Return the [X, Y] coordinate for the center point of the cell that contains the specified text.  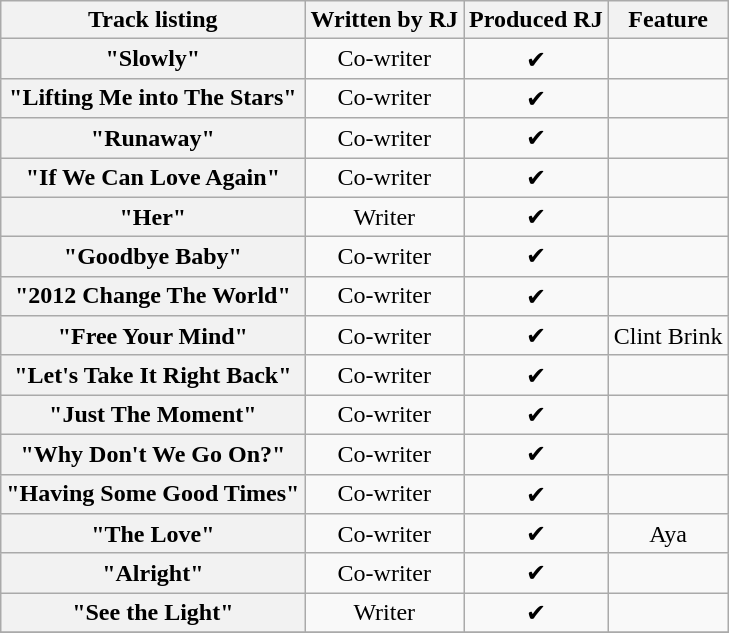
"Why Don't We Go On?" [153, 454]
"Goodbye Baby" [153, 257]
"Let's Take It Right Back" [153, 375]
"Slowly" [153, 59]
"Runaway" [153, 138]
"Free Your Mind" [153, 336]
"2012 Change The World" [153, 296]
Aya [668, 534]
Feature [668, 20]
"Having Some Good Times" [153, 494]
"Lifting Me into The Stars" [153, 98]
"Her" [153, 217]
"Alright" [153, 573]
"See the Light" [153, 613]
Written by RJ [384, 20]
Clint Brink [668, 336]
Produced RJ [536, 20]
Track listing [153, 20]
"Just The Moment" [153, 415]
"If We Can Love Again" [153, 178]
"The Love" [153, 534]
